Output the (X, Y) coordinate of the center of the cell containing the given text.  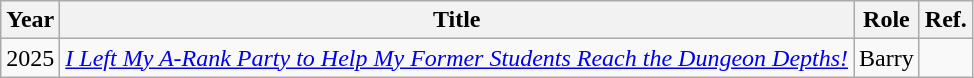
Title (457, 20)
Ref. (946, 20)
Year (30, 20)
Role (887, 20)
I Left My A-Rank Party to Help My Former Students Reach the Dungeon Depths! (457, 58)
Barry (887, 58)
2025 (30, 58)
